Output the (x, y) coordinate of the center of the cell containing the given text.  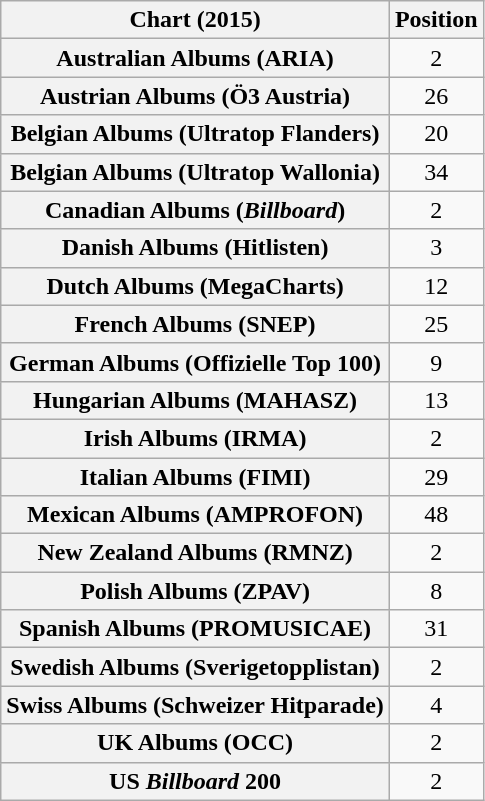
34 (436, 172)
4 (436, 705)
Belgian Albums (Ultratop Wallonia) (196, 172)
Italian Albums (FIMI) (196, 477)
Austrian Albums (Ö3 Austria) (196, 96)
20 (436, 134)
Polish Albums (ZPAV) (196, 591)
Belgian Albums (Ultratop Flanders) (196, 134)
German Albums (Offizielle Top 100) (196, 362)
Danish Albums (Hitlisten) (196, 248)
French Albums (SNEP) (196, 324)
Dutch Albums (MegaCharts) (196, 286)
Australian Albums (ARIA) (196, 58)
Mexican Albums (AMPROFON) (196, 515)
New Zealand Albums (RMNZ) (196, 553)
26 (436, 96)
Chart (2015) (196, 20)
Position (436, 20)
12 (436, 286)
Swedish Albums (Sverigetopplistan) (196, 667)
9 (436, 362)
8 (436, 591)
Swiss Albums (Schweizer Hitparade) (196, 705)
25 (436, 324)
Spanish Albums (PROMUSICAE) (196, 629)
29 (436, 477)
13 (436, 400)
48 (436, 515)
Hungarian Albums (MAHASZ) (196, 400)
3 (436, 248)
US Billboard 200 (196, 781)
Irish Albums (IRMA) (196, 438)
31 (436, 629)
Canadian Albums (Billboard) (196, 210)
UK Albums (OCC) (196, 743)
